Find where the given text appears and provide that cell's center as (X, Y) coordinate. 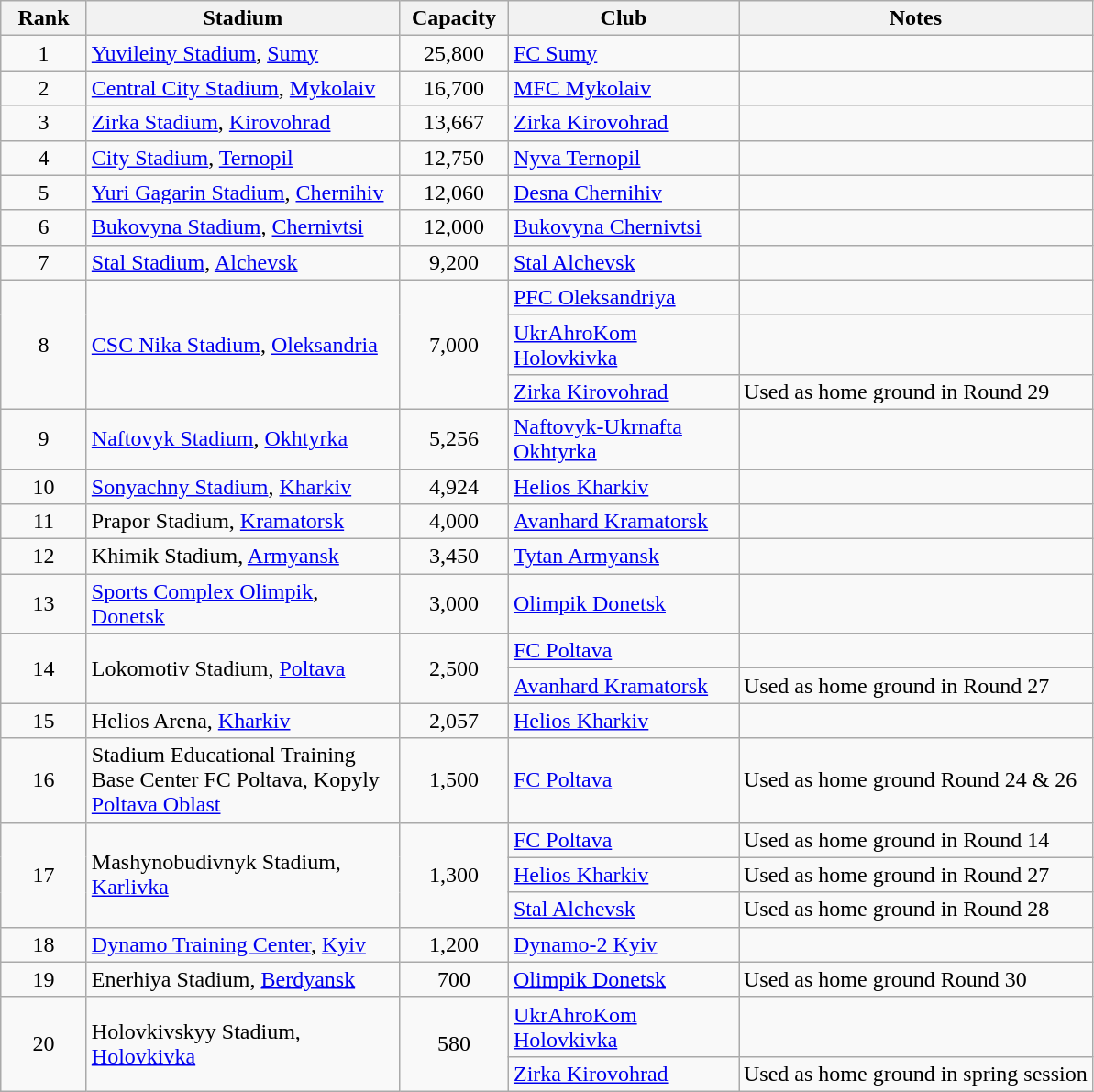
15 (44, 721)
11 (44, 522)
20 (44, 1043)
Prapor Stadium, Kramatorsk (242, 522)
8 (44, 345)
12,060 (453, 193)
MFC Mykolaiv (624, 88)
1,300 (453, 875)
6 (44, 227)
Capacity (453, 18)
Used as home ground in Round 14 (916, 840)
17 (44, 875)
1,200 (453, 944)
Tytan Armyansk (624, 557)
Club (624, 18)
1,500 (453, 780)
Stal Stadium, Alchevsk (242, 262)
FC Sumy (624, 53)
5,256 (453, 438)
12,000 (453, 227)
Used as home ground in Round 29 (916, 392)
12,750 (453, 158)
Used as home ground in Round 28 (916, 910)
Helios Arena, Kharkiv (242, 721)
Khimik Stadium, Armyansk (242, 557)
Zirka Stadium, Kirovohrad (242, 123)
Holovkivskyy Stadium, Holovkivka (242, 1043)
4,000 (453, 522)
3 (44, 123)
Nyva Ternopil (624, 158)
Lokomotiv Stadium, Poltava (242, 668)
13 (44, 603)
Stadium (242, 18)
580 (453, 1043)
Sports Complex Olimpik, Donetsk (242, 603)
2,057 (453, 721)
Yuvileiny Stadium, Sumy (242, 53)
CSC Nika Stadium, Oleksandria (242, 345)
Sonyachny Stadium, Kharkiv (242, 487)
City Stadium, Ternopil (242, 158)
Bukovyna Stadium, Chernivtsi (242, 227)
5 (44, 193)
Used as home ground Round 30 (916, 979)
Used as home ground Round 24 & 26 (916, 780)
9 (44, 438)
1 (44, 53)
12 (44, 557)
13,667 (453, 123)
Bukovyna Chernivtsi (624, 227)
Naftovyk Stadium, Okhtyrka (242, 438)
4,924 (453, 487)
Enerhiya Stadium, Berdyansk (242, 979)
18 (44, 944)
7,000 (453, 345)
Desna Chernihiv (624, 193)
9,200 (453, 262)
Mashynobudivnyk Stadium, Karlivka (242, 875)
25,800 (453, 53)
2 (44, 88)
19 (44, 979)
2,500 (453, 668)
4 (44, 158)
Stadium Educational Training Base Center FC Poltava, Kopyly Poltava Oblast (242, 780)
10 (44, 487)
Notes (916, 18)
Rank (44, 18)
16,700 (453, 88)
Used as home ground in spring session (916, 1074)
14 (44, 668)
7 (44, 262)
Yuri Gagarin Stadium, Chernihiv (242, 193)
Central City Stadium, Mykolaiv (242, 88)
700 (453, 979)
Dynamo-2 Kyiv (624, 944)
Dynamo Training Center, Kyiv (242, 944)
PFC Oleksandriya (624, 297)
3,450 (453, 557)
Naftovyk-Ukrnafta Okhtyrka (624, 438)
16 (44, 780)
3,000 (453, 603)
